Extract the (X, Y) coordinate from the center of the cell holding the provided text.  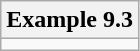
Example 9.3 (70, 20)
